Provide the (X, Y) coordinate of the cell's center where the given text is located.  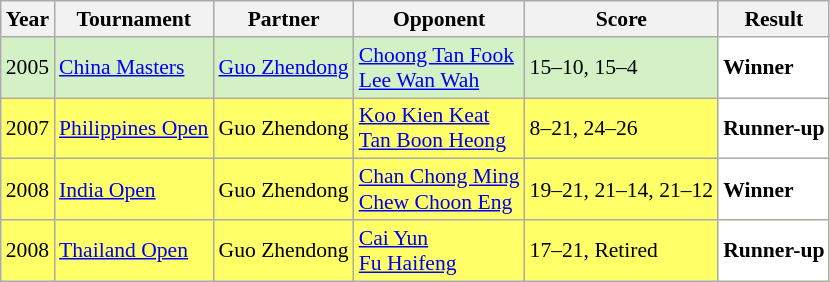
15–10, 15–4 (622, 68)
India Open (134, 190)
Tournament (134, 19)
Year (28, 19)
Cai Yun Fu Haifeng (440, 250)
19–21, 21–14, 21–12 (622, 190)
2005 (28, 68)
Thailand Open (134, 250)
Chan Chong Ming Chew Choon Eng (440, 190)
Opponent (440, 19)
Result (774, 19)
17–21, Retired (622, 250)
Koo Kien Keat Tan Boon Heong (440, 128)
2007 (28, 128)
8–21, 24–26 (622, 128)
Score (622, 19)
China Masters (134, 68)
Partner (283, 19)
Choong Tan Fook Lee Wan Wah (440, 68)
Philippines Open (134, 128)
